Search for the cell housing the specified text and yield its [x, y] center coordinate. 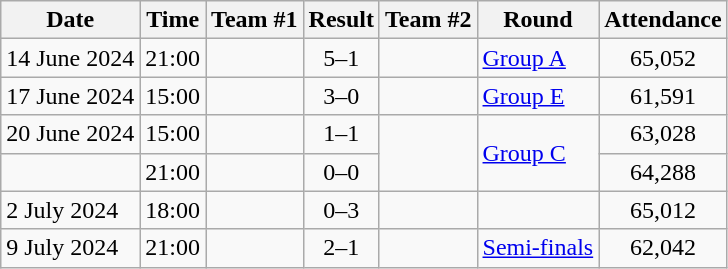
Round [538, 20]
Team #1 [255, 20]
Team #2 [428, 20]
14 June 2024 [70, 58]
Group E [538, 96]
63,028 [663, 134]
65,012 [663, 210]
65,052 [663, 58]
17 June 2024 [70, 96]
Semi-finals [538, 248]
2 July 2024 [70, 210]
2–1 [341, 248]
Result [341, 20]
Time [173, 20]
9 July 2024 [70, 248]
5–1 [341, 58]
20 June 2024 [70, 134]
3–0 [341, 96]
Group A [538, 58]
64,288 [663, 172]
Group C [538, 153]
0–3 [341, 210]
18:00 [173, 210]
62,042 [663, 248]
Attendance [663, 20]
0–0 [341, 172]
Date [70, 20]
61,591 [663, 96]
1–1 [341, 134]
